Search for the cell housing the specified text and yield its [x, y] center coordinate. 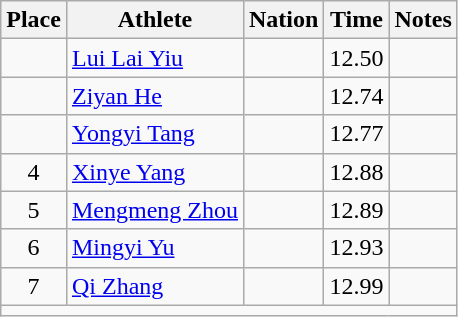
7 [34, 286]
Mingyi Yu [154, 248]
6 [34, 248]
12.77 [356, 134]
Place [34, 20]
12.88 [356, 172]
Ziyan He [154, 96]
Nation [283, 20]
Xinye Yang [154, 172]
Athlete [154, 20]
Notes [423, 20]
12.89 [356, 210]
12.74 [356, 96]
Yongyi Tang [154, 134]
Lui Lai Yiu [154, 58]
12.50 [356, 58]
Time [356, 20]
12.99 [356, 286]
12.93 [356, 248]
Qi Zhang [154, 286]
4 [34, 172]
Mengmeng Zhou [154, 210]
5 [34, 210]
